Find where the given text appears and provide that cell's center as (x, y) coordinate. 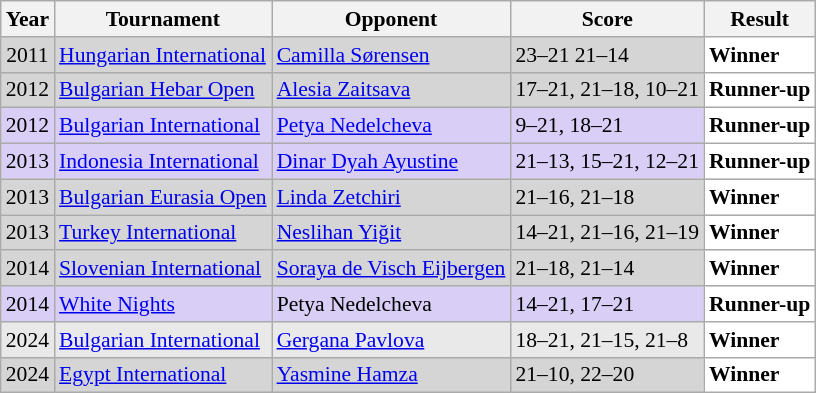
White Nights (163, 304)
21–10, 22–20 (607, 375)
Dinar Dyah Ayustine (392, 162)
Score (607, 19)
Egypt International (163, 375)
Slovenian International (163, 269)
14–21, 21–16, 21–19 (607, 233)
Tournament (163, 19)
23–21 21–14 (607, 55)
21–13, 15–21, 12–21 (607, 162)
9–21, 18–21 (607, 126)
Year (28, 19)
21–18, 21–14 (607, 269)
Soraya de Visch Eijbergen (392, 269)
Gergana Pavlova (392, 340)
Indonesia International (163, 162)
21–16, 21–18 (607, 197)
Neslihan Yiğit (392, 233)
Result (760, 19)
Opponent (392, 19)
Turkey International (163, 233)
Bulgarian Eurasia Open (163, 197)
2011 (28, 55)
Camilla Sørensen (392, 55)
Yasmine Hamza (392, 375)
Alesia Zaitsava (392, 90)
17–21, 21–18, 10–21 (607, 90)
Bulgarian Hebar Open (163, 90)
Linda Zetchiri (392, 197)
14–21, 17–21 (607, 304)
Hungarian International (163, 55)
18–21, 21–15, 21–8 (607, 340)
